Output the (x, y) coordinate of the center of the cell containing the given text.  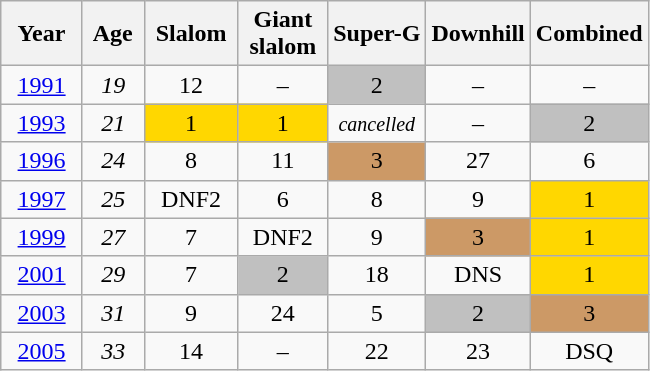
1997 (42, 199)
Year (42, 34)
21 (113, 123)
cancelled (377, 123)
Age (113, 34)
19 (113, 85)
1991 (42, 85)
Slalom (191, 34)
2003 (42, 313)
25 (113, 199)
29 (113, 275)
DSQ (589, 351)
2001 (42, 275)
1993 (42, 123)
23 (478, 351)
18 (377, 275)
Downhill (478, 34)
12 (191, 85)
33 (113, 351)
2005 (42, 351)
11 (283, 161)
22 (377, 351)
1996 (42, 161)
31 (113, 313)
Giant slalom (283, 34)
Super-G (377, 34)
14 (191, 351)
1999 (42, 237)
Combined (589, 34)
DNS (478, 275)
5 (377, 313)
